Pinpoint the cell where the given text exists, returning its (x, y) midpoint coordinate. 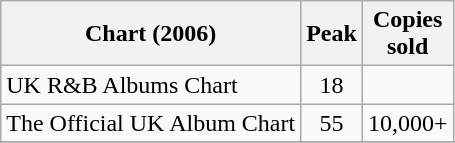
55 (332, 123)
The Official UK Album Chart (151, 123)
Peak (332, 34)
18 (332, 85)
Copies sold (408, 34)
Chart (2006) (151, 34)
10,000+ (408, 123)
UK R&B Albums Chart (151, 85)
